Output the [X, Y] coordinate of the center of the cell containing the given text.  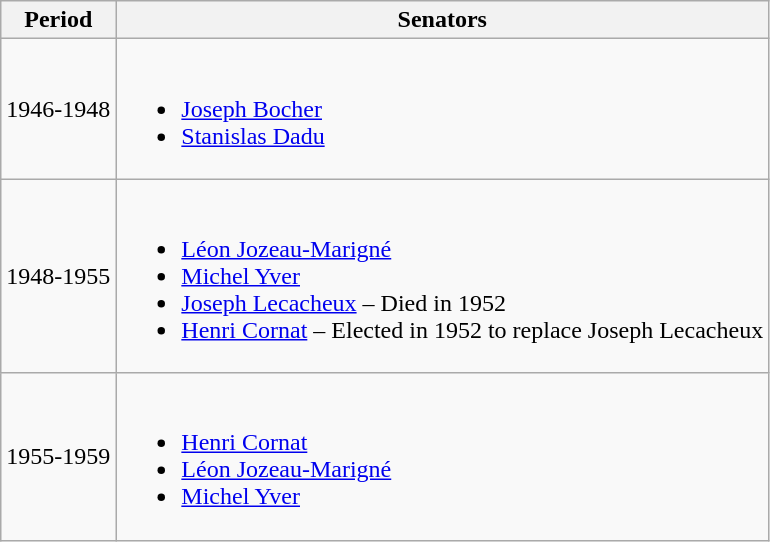
1955-1959 [58, 456]
Henri CornatLéon Jozeau-MarignéMichel Yver [442, 456]
Period [58, 20]
1948-1955 [58, 276]
Léon Jozeau-MarignéMichel YverJoseph Lecacheux – Died in 1952Henri Cornat – Elected in 1952 to replace Joseph Lecacheux [442, 276]
Joseph BocherStanislas Dadu [442, 109]
1946-1948 [58, 109]
Senators [442, 20]
